Determine the (x, y) coordinate at the center of the cell enclosing the given text.  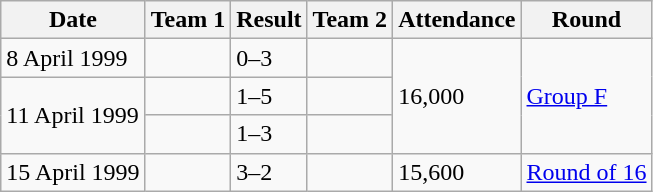
Group F (586, 96)
11 April 1999 (73, 115)
1–5 (269, 96)
Round (586, 20)
15 April 1999 (73, 172)
16,000 (457, 96)
Date (73, 20)
Team 1 (188, 20)
0–3 (269, 58)
15,600 (457, 172)
3–2 (269, 172)
1–3 (269, 134)
8 April 1999 (73, 58)
Round of 16 (586, 172)
Result (269, 20)
Attendance (457, 20)
Team 2 (350, 20)
